Capture the cell that displays the provided text and extract its (X, Y) central coordinate. 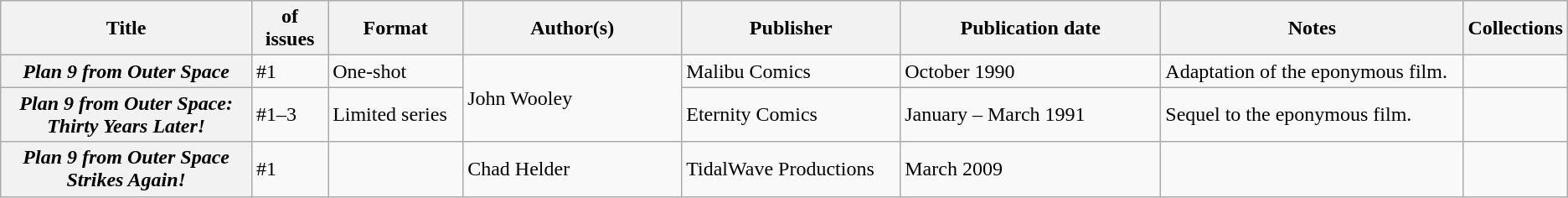
Publication date (1030, 29)
Plan 9 from Outer Space (126, 71)
of issues (290, 29)
March 2009 (1030, 169)
Publisher (791, 29)
One-shot (395, 71)
Sequel to the eponymous film. (1312, 114)
Format (395, 29)
Plan 9 from Outer Space: Thirty Years Later! (126, 114)
Eternity Comics (791, 114)
TidalWave Productions (791, 169)
Adaptation of the eponymous film. (1312, 71)
Limited series (395, 114)
John Wooley (573, 99)
Plan 9 from Outer Space Strikes Again! (126, 169)
Chad Helder (573, 169)
#1–3 (290, 114)
October 1990 (1030, 71)
Collections (1515, 29)
January – March 1991 (1030, 114)
Malibu Comics (791, 71)
Author(s) (573, 29)
Notes (1312, 29)
Title (126, 29)
